From the cell containing the given text, extract its center point as [x, y] coordinate. 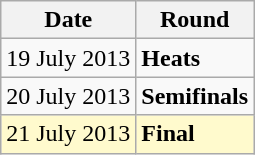
Final [195, 134]
Heats [195, 58]
19 July 2013 [68, 58]
Round [195, 20]
Date [68, 20]
21 July 2013 [68, 134]
20 July 2013 [68, 96]
Semifinals [195, 96]
